Search for the cell housing the specified text and yield its [X, Y] center coordinate. 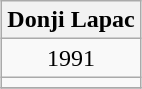
1991 [71, 58]
Donji Lapac [71, 20]
